From the cell containing the given text, extract its center point as (x, y) coordinate. 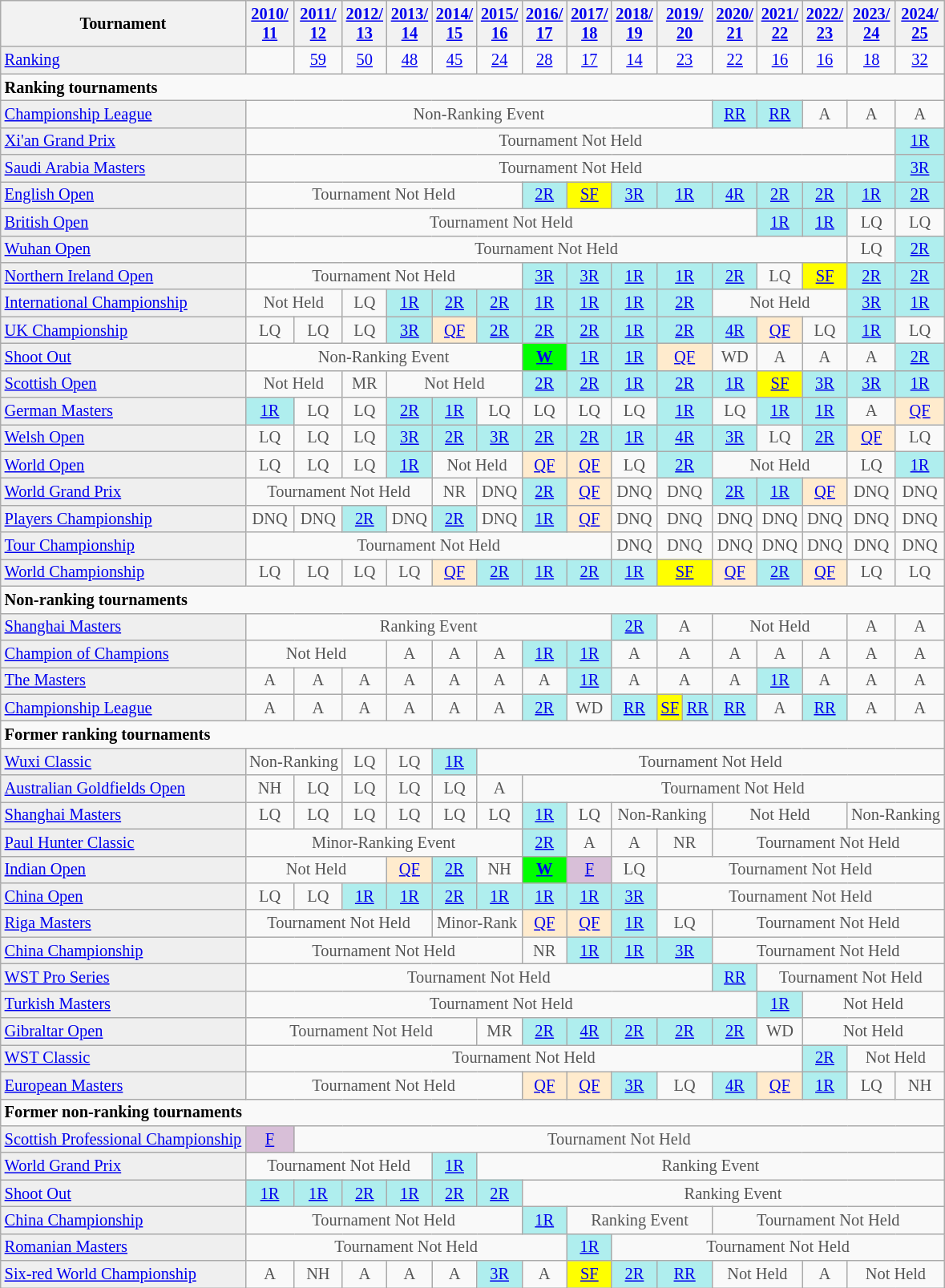
World Championship (123, 572)
Champion of Champions (123, 653)
Paul Hunter Classic (123, 842)
2020/21 (735, 23)
International Championship (123, 303)
2021/22 (780, 23)
28 (544, 60)
Former ranking tournaments (473, 734)
59 (318, 60)
Riga Masters (123, 923)
Indian Open (123, 870)
China Open (123, 896)
45 (454, 60)
24 (499, 60)
WST Classic (123, 1058)
Welsh Open (123, 438)
Tournament (123, 23)
English Open (123, 195)
Gibraltar Open (123, 1032)
Romanian Masters (123, 1247)
The Masters (123, 680)
UK Championship (123, 330)
2014/15 (454, 23)
Minor-Rank (477, 923)
18 (871, 60)
Turkish Masters (123, 1004)
2012/13 (365, 23)
WST Pro Series (123, 977)
World Open (123, 465)
Saudi Arabia Masters (123, 168)
48 (410, 60)
German Masters (123, 411)
Six-red World Championship (123, 1274)
22 (735, 60)
Tour Championship (123, 546)
Wuhan Open (123, 249)
2013/14 (410, 23)
2016/17 (544, 23)
British Open (123, 222)
Scottish Open (123, 384)
2015/16 (499, 23)
17 (589, 60)
Ranking tournaments (473, 87)
2024/25 (919, 23)
Players Championship (123, 519)
2022/23 (825, 23)
Non-ranking tournaments (473, 600)
14 (634, 60)
Scottish Professional Championship (123, 1139)
Ranking (123, 60)
2018/19 (634, 23)
Northern Ireland Open (123, 276)
2019/20 (685, 23)
Wuxi Classic (123, 761)
Former non-ranking tournaments (473, 1112)
Xi'an Grand Prix (123, 141)
2011/12 (318, 23)
Minor-Ranking Event (383, 842)
European Masters (123, 1085)
2017/18 (589, 23)
23 (685, 60)
2023/24 (871, 23)
50 (365, 60)
2010/11 (269, 23)
Australian Goldfields Open (123, 789)
32 (919, 60)
